Pinpoint the cell where the given text exists, returning its [X, Y] midpoint coordinate. 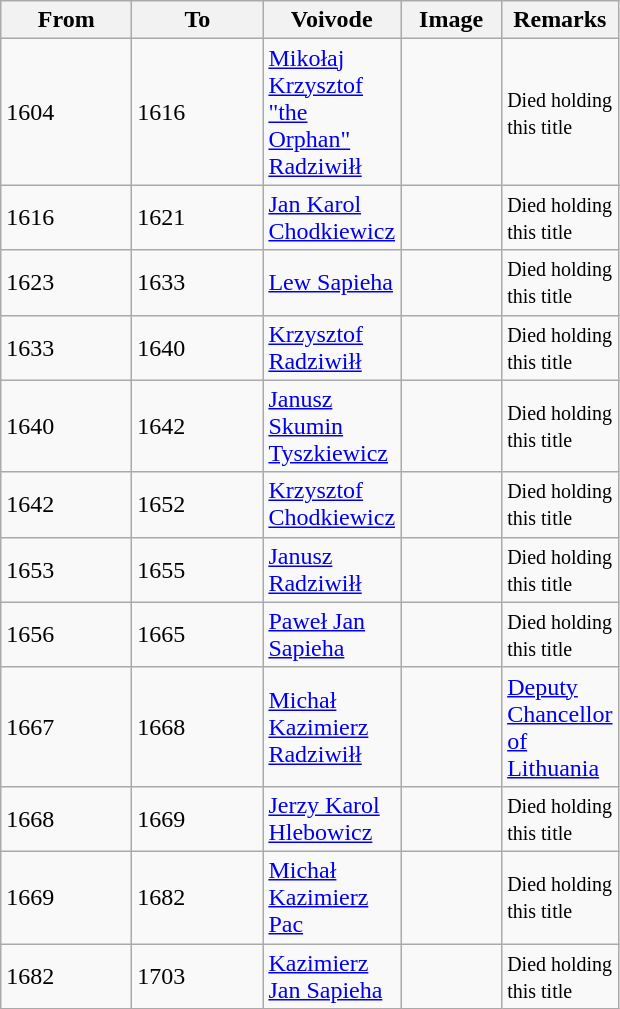
1655 [198, 570]
1656 [66, 634]
Krzysztof Chodkiewicz [332, 504]
Janusz Skumin Tyszkiewicz [332, 426]
Remarks [560, 20]
Paweł Jan Sapieha [332, 634]
Janusz Radziwiłł [332, 570]
Michał Kazimierz Pac [332, 897]
Jerzy Karol Hlebowicz [332, 818]
1604 [66, 112]
Krzysztof Radziwiłł [332, 348]
1665 [198, 634]
1652 [198, 504]
1703 [198, 976]
Image [452, 20]
Michał Kazimierz Radziwiłł [332, 726]
Lew Sapieha [332, 282]
Kazimierz Jan Sapieha [332, 976]
Deputy Chancellor of Lithuania [560, 726]
1621 [198, 218]
From [66, 20]
1653 [66, 570]
Jan Karol Chodkiewicz [332, 218]
Mikołaj Krzysztof "the Orphan" Radziwiłł [332, 112]
1623 [66, 282]
1667 [66, 726]
To [198, 20]
Voivode [332, 20]
